Return the (X, Y) coordinate for the center point of the cell that contains the specified text.  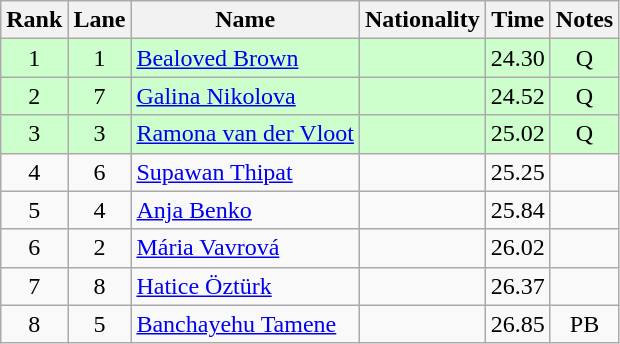
Mária Vavrová (246, 248)
Nationality (423, 20)
25.25 (518, 172)
26.85 (518, 324)
26.02 (518, 248)
Lane (100, 20)
Hatice Öztürk (246, 286)
Bealoved Brown (246, 58)
25.02 (518, 134)
Notes (584, 20)
Banchayehu Tamene (246, 324)
Galina Nikolova (246, 96)
24.30 (518, 58)
PB (584, 324)
Name (246, 20)
Supawan Thipat (246, 172)
Rank (34, 20)
26.37 (518, 286)
Time (518, 20)
Ramona van der Vloot (246, 134)
25.84 (518, 210)
Anja Benko (246, 210)
24.52 (518, 96)
